Scan for the cell matching the given text and deliver its (x, y) coordinate at center. 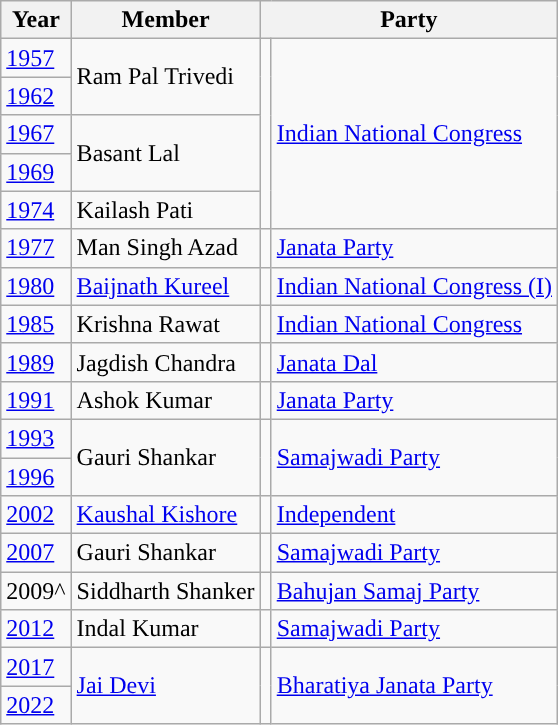
Indian National Congress (I) (414, 286)
Ashok Kumar (166, 400)
1989 (36, 362)
1991 (36, 400)
1962 (36, 96)
1977 (36, 248)
Member (166, 20)
1969 (36, 172)
Ram Pal Trivedi (166, 77)
1985 (36, 324)
1967 (36, 134)
Siddharth Shanker (166, 591)
Baijnath Kureel (166, 286)
Party (408, 20)
Kailash Pati (166, 210)
Kaushal Kishore (166, 515)
Year (36, 20)
Bahujan Samaj Party (414, 591)
Janata Dal (414, 362)
2009^ (36, 591)
Jagdish Chandra (166, 362)
Jai Devi (166, 686)
1993 (36, 438)
2007 (36, 553)
Basant Lal (166, 153)
Krishna Rawat (166, 324)
1957 (36, 58)
2002 (36, 515)
1996 (36, 477)
1974 (36, 210)
Indal Kumar (166, 629)
Independent (414, 515)
2017 (36, 667)
2012 (36, 629)
2022 (36, 705)
Bharatiya Janata Party (414, 686)
1980 (36, 286)
Man Singh Azad (166, 248)
